Locate the cell with the specified text and output its (X, Y) center coordinate. 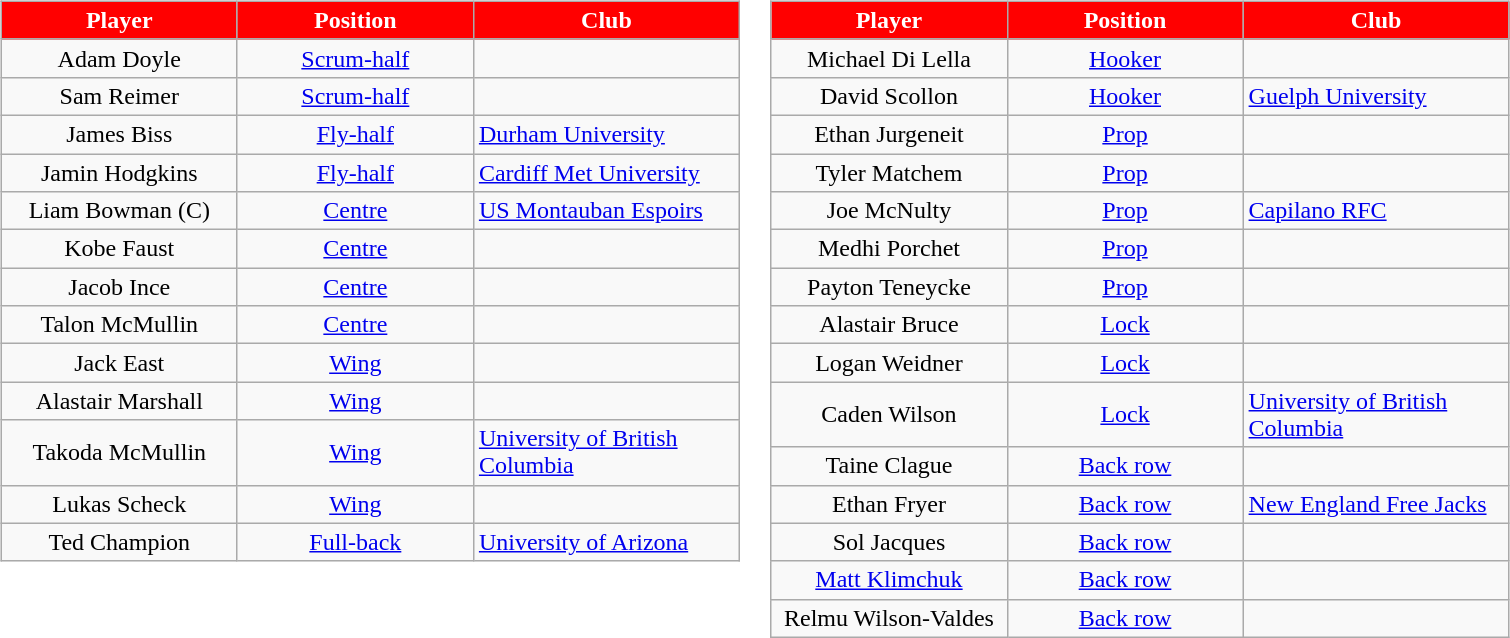
Jamin Hodgkins (119, 173)
Cardiff Met University (606, 173)
Caden Wilson (889, 414)
David Scollon (889, 96)
Full-back (355, 542)
New England Free Jacks (1376, 504)
Sam Reimer (119, 96)
Alastair Bruce (889, 325)
University of Arizona (606, 542)
Ethan Fryer (889, 504)
Logan Weidner (889, 363)
Matt Klimchuk (889, 580)
Joe McNulty (889, 211)
Tyler Matchem (889, 173)
Talon McMullin (119, 325)
Ethan Jurgeneit (889, 134)
Payton Teneycke (889, 287)
Taine Clague (889, 466)
Guelph University (1376, 96)
Relmu Wilson-Valdes (889, 618)
Kobe Faust (119, 249)
Liam Bowman (C) (119, 211)
Lukas Scheck (119, 504)
Durham University (606, 134)
Medhi Porchet (889, 249)
Ted Champion (119, 542)
Alastair Marshall (119, 401)
Takoda McMullin (119, 452)
Michael Di Lella (889, 58)
Adam Doyle (119, 58)
Jacob Ince (119, 287)
US Montauban Espoirs (606, 211)
Capilano RFC (1376, 211)
James Biss (119, 134)
Sol Jacques (889, 542)
Jack East (119, 363)
